Identify which cell holds the provided text, then report its (x, y) central coordinate. 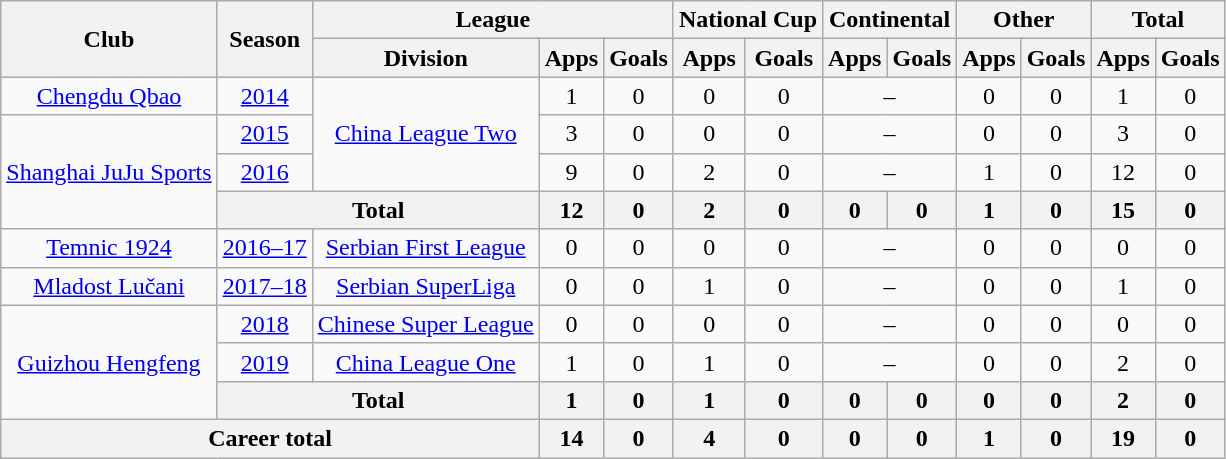
Club (109, 39)
Season (264, 39)
Mladost Lučani (109, 286)
2014 (264, 96)
Continental (890, 20)
Chengdu Qbao (109, 96)
15 (1123, 210)
14 (571, 438)
19 (1123, 438)
China League Two (426, 134)
Division (426, 58)
2015 (264, 134)
Temnic 1924 (109, 248)
9 (571, 172)
2018 (264, 324)
2019 (264, 362)
Other (1024, 20)
Serbian SuperLiga (426, 286)
2017–18 (264, 286)
2016 (264, 172)
National Cup (748, 20)
2016–17 (264, 248)
Chinese Super League (426, 324)
Guizhou Hengfeng (109, 362)
League (492, 20)
Career total (270, 438)
Serbian First League (426, 248)
4 (709, 438)
Shanghai JuJu Sports (109, 172)
China League One (426, 362)
